From the cell containing the given text, extract its center point as [x, y] coordinate. 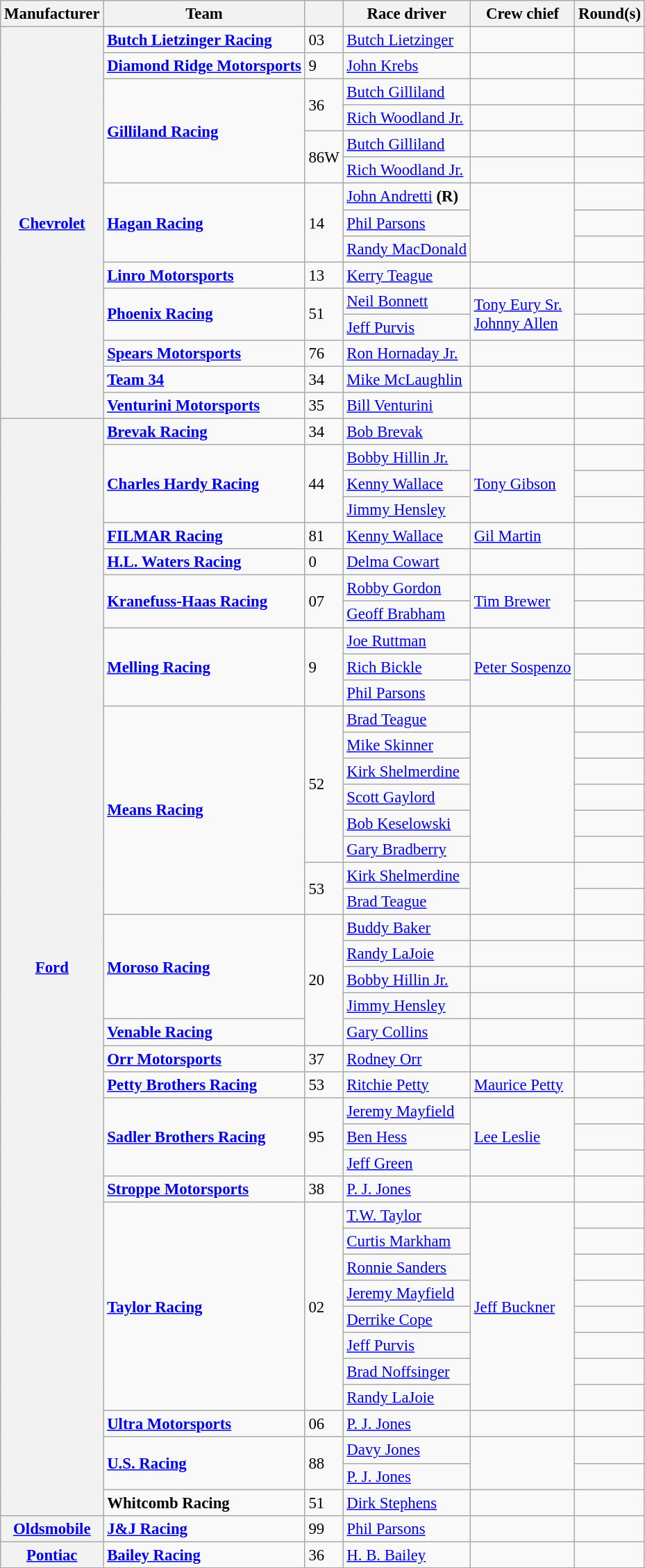
Brevak Racing [204, 431]
35 [324, 406]
Linro Motorsports [204, 275]
Melling Racing [204, 667]
Spears Motorsports [204, 354]
38 [324, 1189]
Gil Martin [522, 536]
81 [324, 536]
02 [324, 1306]
Taylor Racing [204, 1306]
95 [324, 1137]
Davy Jones [407, 1451]
Scott Gaylord [407, 798]
Ronnie Sanders [407, 1267]
06 [324, 1424]
Peter Sospenzo [522, 667]
37 [324, 1059]
Pontiac [52, 1555]
Diamond Ridge Motorsports [204, 66]
Means Racing [204, 810]
Rich Bickle [407, 667]
FILMAR Racing [204, 536]
Brad Noffsinger [407, 1372]
Tony Eury Sr. Johnny Allen [522, 314]
Bob Keselowski [407, 823]
86W [324, 157]
Oldsmobile [52, 1528]
Race driver [407, 14]
Bill Venturini [407, 406]
T.W. Taylor [407, 1215]
Jeff Green [407, 1163]
Ben Hess [407, 1137]
John Krebs [407, 66]
13 [324, 275]
Charles Hardy Racing [204, 484]
Gilliland Racing [204, 131]
Joe Ruttman [407, 641]
John Andretti (R) [407, 197]
Whitcomb Racing [204, 1503]
Delma Cowart [407, 562]
Ron Hornaday Jr. [407, 354]
Lee Leslie [522, 1137]
52 [324, 784]
Derrike Cope [407, 1320]
Orr Motorsports [204, 1059]
14 [324, 222]
Kerry Teague [407, 275]
Tony Gibson [522, 484]
Crew chief [522, 14]
Chevrolet [52, 223]
Ford [52, 967]
J&J Racing [204, 1528]
Round(s) [610, 14]
07 [324, 602]
Robby Gordon [407, 588]
Bailey Racing [204, 1555]
Ultra Motorsports [204, 1424]
Petty Brothers Racing [204, 1084]
Stroppe Motorsports [204, 1189]
Maurice Petty [522, 1084]
Team [204, 14]
Moroso Racing [204, 967]
20 [324, 980]
Jeff Buckner [522, 1306]
Butch Lietzinger [407, 40]
44 [324, 484]
Gary Collins [407, 1032]
Randy MacDonald [407, 249]
Venturini Motorsports [204, 406]
Kranefuss-Haas Racing [204, 602]
Team 34 [204, 379]
Phoenix Racing [204, 314]
Neil Bonnett [407, 301]
Sadler Brothers Racing [204, 1137]
0 [324, 562]
Mike McLaughlin [407, 379]
Buddy Baker [407, 928]
H.L. Waters Racing [204, 562]
03 [324, 40]
Manufacturer [52, 14]
Ritchie Petty [407, 1084]
Geoff Brabham [407, 615]
H. B. Bailey [407, 1555]
Curtis Markham [407, 1241]
Rodney Orr [407, 1059]
Mike Skinner [407, 745]
U.S. Racing [204, 1463]
Dirk Stephens [407, 1503]
Tim Brewer [522, 602]
88 [324, 1463]
Gary Bradberry [407, 850]
Butch Lietzinger Racing [204, 40]
Venable Racing [204, 1032]
76 [324, 354]
Bob Brevak [407, 431]
99 [324, 1528]
Hagan Racing [204, 222]
